Detect which cell encompasses the target text, then output its (X, Y) center coordinate. 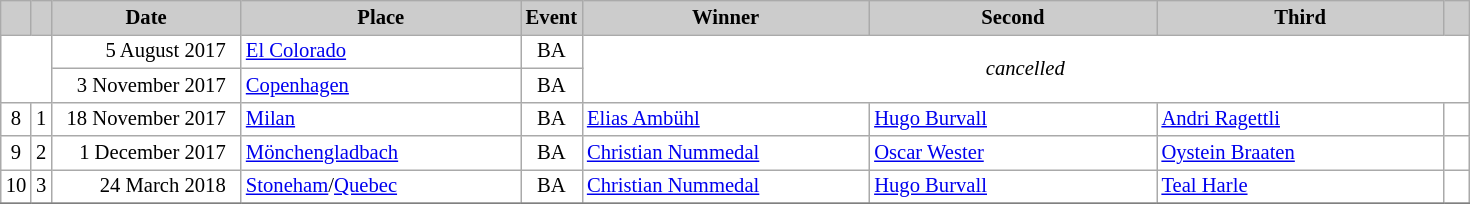
Copenhagen (381, 85)
cancelled (1025, 68)
Place (381, 17)
Event (552, 17)
Date (146, 17)
Second (1012, 17)
Stoneham/Quebec (381, 186)
2 (41, 153)
8 (16, 119)
Oystein Braaten (1300, 153)
Third (1300, 17)
Winner (726, 17)
Mönchengladbach (381, 153)
10 (16, 186)
3 November 2017 (146, 85)
Elias Ambühl (726, 119)
1 (41, 119)
Milan (381, 119)
Oscar Wester (1012, 153)
El Colorado (381, 51)
5 August 2017 (146, 51)
18 November 2017 (146, 119)
Andri Ragettli (1300, 119)
1 December 2017 (146, 153)
24 March 2018 (146, 186)
Teal Harle (1300, 186)
3 (41, 186)
9 (16, 153)
